From the cell containing the given text, extract its center point as (x, y) coordinate. 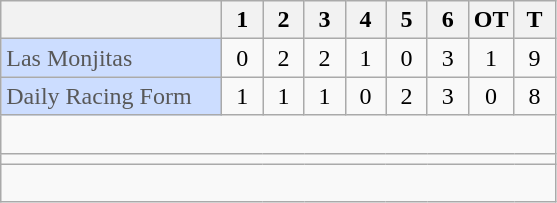
6 (448, 20)
4 (366, 20)
OT (491, 20)
9 (534, 58)
5 (406, 20)
T (534, 20)
Las Monjitas (112, 58)
8 (534, 96)
Daily Racing Form (112, 96)
